For the text-containing cell, return its midpoint in [X, Y] coordinate format. 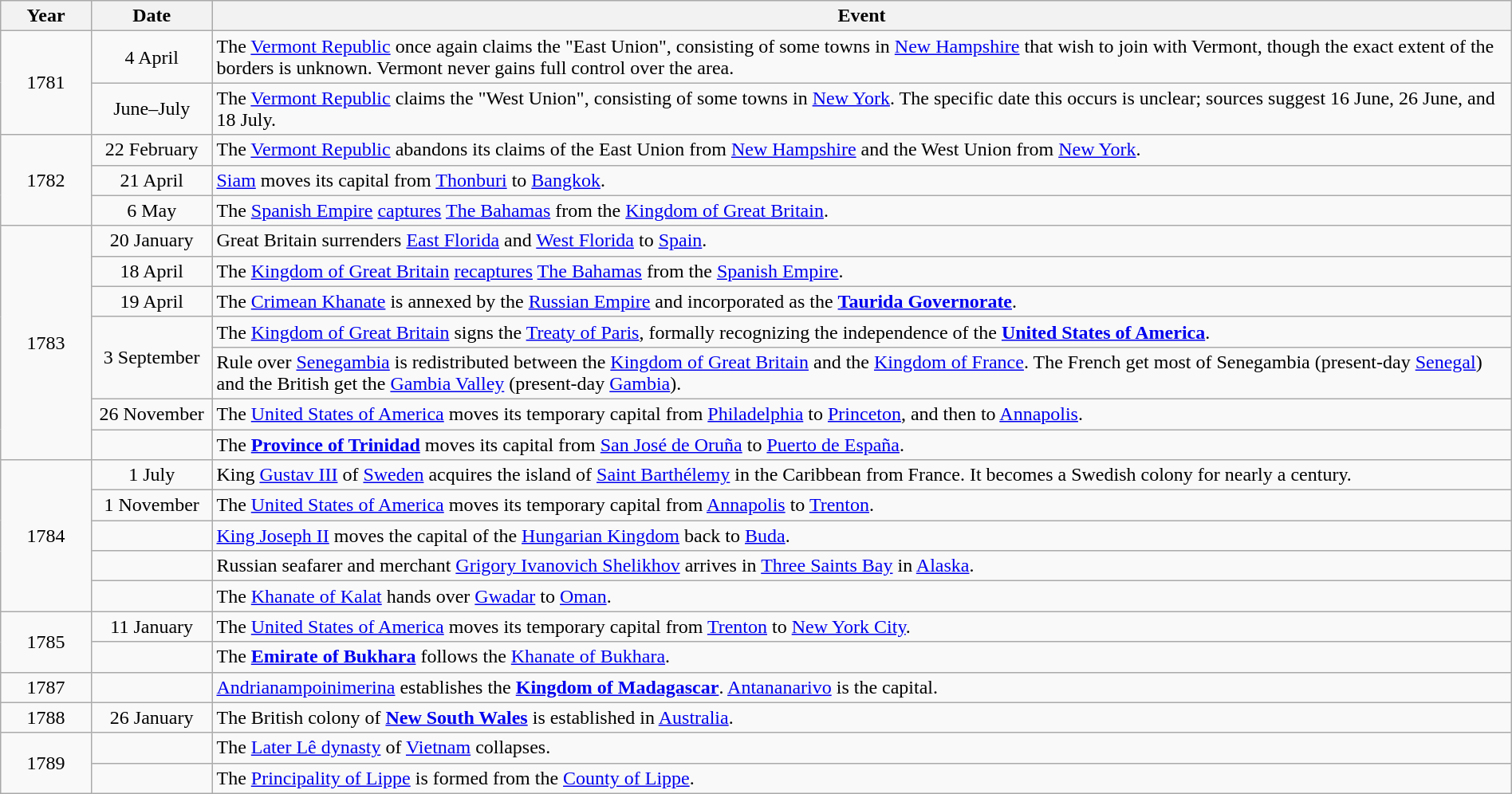
1787 [46, 687]
Russian seafarer and merchant Grigory Ivanovich Shelikhov arrives in Three Saints Bay in Alaska. [861, 566]
King Joseph II moves the capital of the Hungarian Kingdom back to Buda. [861, 536]
The Khanate of Kalat hands over Gwadar to Oman. [861, 596]
6 May [152, 210]
June–July [152, 108]
The Spanish Empire captures The Bahamas from the Kingdom of Great Britain. [861, 210]
1788 [46, 717]
The Later Lê dynasty of Vietnam collapses. [861, 748]
1 July [152, 475]
The Province of Trinidad moves its capital from San José de Oruña to Puerto de España. [861, 444]
The Principality of Lippe is formed from the County of Lippe. [861, 778]
1781 [46, 83]
1 November [152, 505]
1789 [46, 763]
King Gustav III of Sweden acquires the island of Saint Barthélemy in the Caribbean from France. It becomes a Swedish colony for nearly a century. [861, 475]
11 January [152, 627]
26 January [152, 717]
Event [861, 16]
22 February [152, 150]
20 January [152, 241]
The United States of America moves its temporary capital from Trenton to New York City. [861, 627]
The Crimean Khanate is annexed by the Russian Empire and incorporated as the Taurida Governorate. [861, 301]
26 November [152, 414]
The United States of America moves its temporary capital from Annapolis to Trenton. [861, 505]
21 April [152, 180]
1782 [46, 180]
The Emirate of Bukhara follows the Khanate of Bukhara. [861, 657]
18 April [152, 271]
1783 [46, 343]
19 April [152, 301]
The British colony of New South Wales is established in Australia. [861, 717]
Date [152, 16]
The United States of America moves its temporary capital from Philadelphia to Princeton, and then to Annapolis. [861, 414]
3 September [152, 357]
Siam moves its capital from Thonburi to Bangkok. [861, 180]
Andrianampoinimerina establishes the Kingdom of Madagascar. Antananarivo is the capital. [861, 687]
4 April [152, 57]
1784 [46, 536]
The Kingdom of Great Britain recaptures The Bahamas from the Spanish Empire. [861, 271]
The Kingdom of Great Britain signs the Treaty of Paris, formally recognizing the independence of the United States of America. [861, 332]
Year [46, 16]
Great Britain surrenders East Florida and West Florida to Spain. [861, 241]
The Vermont Republic abandons its claims of the East Union from New Hampshire and the West Union from New York. [861, 150]
1785 [46, 642]
